Locate the cell with the specified text and output its [x, y] center coordinate. 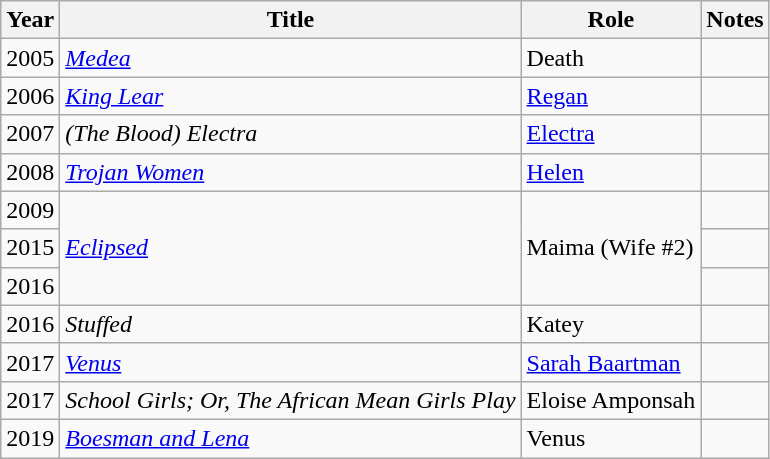
2015 [30, 248]
2006 [30, 96]
Boesman and Lena [290, 438]
Medea [290, 58]
Eloise Amponsah [611, 400]
Stuffed [290, 324]
Year [30, 20]
Katey [611, 324]
Title [290, 20]
King Lear [290, 96]
2005 [30, 58]
Helen [611, 172]
(The Blood) Electra [290, 134]
2019 [30, 438]
Regan [611, 96]
School Girls; Or, The African Mean Girls Play [290, 400]
Notes [735, 20]
Electra [611, 134]
Death [611, 58]
2009 [30, 210]
Maima (Wife #2) [611, 248]
2008 [30, 172]
Sarah Baartman [611, 362]
Eclipsed [290, 248]
Trojan Women [290, 172]
2007 [30, 134]
Role [611, 20]
